Return the [X, Y] coordinate for the center point of the cell that contains the specified text.  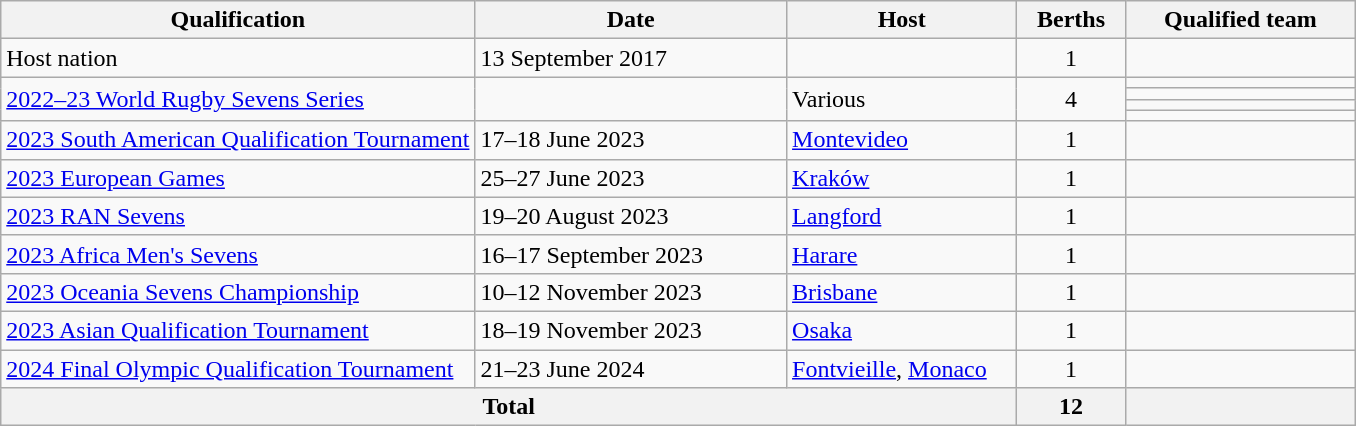
2023 European Games [238, 178]
2023 RAN Sevens [238, 216]
Qualified team [1240, 20]
2024 Final Olympic Qualification Tournament [238, 369]
Brisbane [902, 292]
Various [902, 99]
25–27 June 2023 [631, 178]
16–17 September 2023 [631, 254]
Qualification [238, 20]
2023 Oceania Sevens Championship [238, 292]
Osaka [902, 330]
Langford [902, 216]
2023 South American Qualification Tournament [238, 140]
Montevideo [902, 140]
13 September 2017 [631, 58]
Harare [902, 254]
10–12 November 2023 [631, 292]
17–18 June 2023 [631, 140]
Host [902, 20]
Host nation [238, 58]
21–23 June 2024 [631, 369]
2023 Asian Qualification Tournament [238, 330]
Fontvieille, Monaco [902, 369]
Date [631, 20]
18–19 November 2023 [631, 330]
12 [1071, 407]
4 [1071, 99]
2023 Africa Men's Sevens [238, 254]
Total [509, 407]
2022–23 World Rugby Sevens Series [238, 99]
Kraków [902, 178]
Berths [1071, 20]
19–20 August 2023 [631, 216]
